Detect which cell encompasses the target text, then output its (x, y) center coordinate. 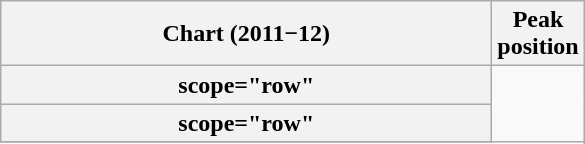
Chart (2011−12) (246, 34)
Peakposition (538, 34)
